Return [X, Y] of the center of cell containing provided text 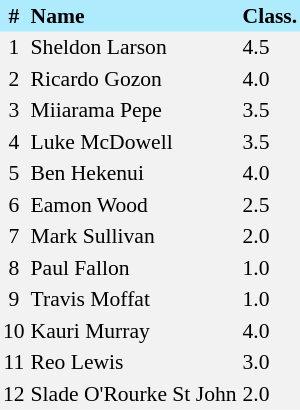
3 [14, 110]
1 [14, 48]
5 [14, 174]
# [14, 16]
Paul Fallon [134, 268]
Ricardo Gozon [134, 79]
2 [14, 79]
Kauri Murray [134, 331]
Ben Hekenui [134, 174]
Reo Lewis [134, 362]
Slade O'Rourke St John [134, 394]
Miiarama Pepe [134, 110]
Luke McDowell [134, 142]
Sheldon Larson [134, 48]
4 [14, 142]
Travis Moffat [134, 300]
7 [14, 236]
9 [14, 300]
8 [14, 268]
Mark Sullivan [134, 236]
Name [134, 16]
12 [14, 394]
11 [14, 362]
Eamon Wood [134, 205]
10 [14, 331]
6 [14, 205]
